Capture the cell that displays the provided text and extract its (x, y) central coordinate. 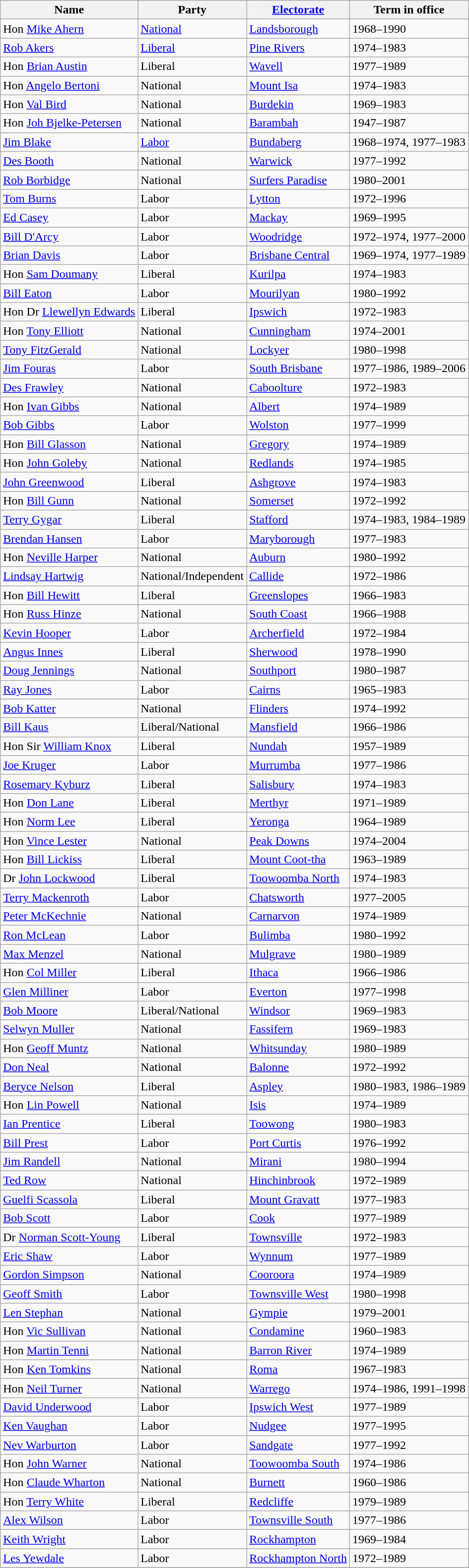
Bill Kaus (69, 727)
1969–1995 (409, 217)
1972–1974, 1977–2000 (409, 237)
Barron River (298, 1350)
Des Frawley (69, 387)
Mount Gravatt (298, 1199)
Flinders (298, 708)
Gregory (298, 444)
1972–1984 (409, 633)
Lytton (298, 198)
1974–2004 (409, 841)
Bob Moore (69, 1010)
1979–1989 (409, 1502)
Barambah (298, 123)
Condamine (298, 1331)
Hon Bill Gunn (69, 501)
1960–1983 (409, 1331)
Hon Martin Tenni (69, 1350)
Kevin Hooper (69, 633)
Wavell (298, 66)
Jim Fouras (69, 369)
Cairns (298, 690)
Rockhampton (298, 1539)
1974–1985 (409, 463)
Eric Shaw (69, 1256)
Hon Mike Ahern (69, 29)
Aspley (298, 1086)
1980–1987 (409, 671)
Term in office (409, 10)
Gympie (298, 1313)
Terry Mackenroth (69, 897)
Doug Jennings (69, 671)
Albert (298, 406)
Alex Wilson (69, 1520)
1969–1974, 1977–1989 (409, 255)
Hon Terry White (69, 1502)
Bill Eaton (69, 293)
Brian Davis (69, 255)
1965–1983 (409, 690)
Fassifern (298, 1029)
Gordon Simpson (69, 1275)
1980–1983, 1986–1989 (409, 1086)
Toowoomba North (298, 878)
Warrego (298, 1388)
Keith Wright (69, 1539)
1974–1986, 1991–1998 (409, 1388)
Bob Gibbs (69, 425)
Landsborough (298, 29)
1977–1986, 1989–2006 (409, 369)
Nev Warburton (69, 1445)
Tony FitzGerald (69, 350)
1969–1984 (409, 1539)
Brisbane Central (298, 255)
Hon Angelo Bertoni (69, 85)
Redcliffe (298, 1502)
1947–1987 (409, 123)
Murrumba (298, 765)
Isis (298, 1105)
Hon Bill Lickiss (69, 860)
1977–1998 (409, 992)
Hon Dr Llewellyn Edwards (69, 312)
1972–1996 (409, 198)
Guelfi Scassola (69, 1199)
Ray Jones (69, 690)
Bill D'Arcy (69, 237)
1974–1986 (409, 1464)
1978–1990 (409, 652)
Cook (298, 1218)
Ted Row (69, 1181)
Mansfield (298, 727)
Sandgate (298, 1445)
Hon Claude Wharton (69, 1483)
1967–1983 (409, 1369)
Dr John Lockwood (69, 878)
Hon Joh Bjelke-Petersen (69, 123)
Mulgrave (298, 954)
Rob Akers (69, 48)
Maryborough (298, 538)
Hon Norm Lee (69, 821)
South Brisbane (298, 369)
Beryce Nelson (69, 1086)
Pine Rivers (298, 48)
Hon Neville Harper (69, 558)
Hon Tony Elliott (69, 331)
Jim Blake (69, 142)
Mount Isa (298, 85)
Peter McKechnie (69, 916)
Townsville South (298, 1520)
Ipswich West (298, 1407)
Ken Vaughan (69, 1426)
Nundah (298, 746)
1974–1992 (409, 708)
Somerset (298, 501)
Rosemary Kyburz (69, 784)
Bulimba (298, 935)
Hon Ivan Gibbs (69, 406)
1966–1988 (409, 614)
Don Neal (69, 1067)
Lockyer (298, 350)
Everton (298, 992)
Merthyr (298, 803)
Hon Bill Hewitt (69, 595)
Mourilyan (298, 293)
National/Independent (193, 576)
Bob Katter (69, 708)
Callide (298, 576)
Hon Sam Doumany (69, 274)
Lindsay Hartwig (69, 576)
Townsville (298, 1237)
Redlands (298, 463)
Windsor (298, 1010)
1957–1989 (409, 746)
Tom Burns (69, 198)
Hon Brian Austin (69, 66)
Port Curtis (298, 1142)
Hinchinbrook (298, 1181)
Sherwood (298, 652)
Ashgrove (298, 482)
Hon Sir William Knox (69, 746)
Hon Neil Turner (69, 1388)
Wynnum (298, 1256)
John Greenwood (69, 482)
1977–1999 (409, 425)
Toowoomba South (298, 1464)
Hon Ken Tomkins (69, 1369)
1963–1989 (409, 860)
1977–2005 (409, 897)
Ron McLean (69, 935)
Hon Geoff Muntz (69, 1048)
Balonne (298, 1067)
1976–1992 (409, 1142)
1972–1986 (409, 576)
Hon Vince Lester (69, 841)
Archerfield (298, 633)
1966–1983 (409, 595)
Ithaca (298, 973)
1980–1983 (409, 1124)
Hon Lin Powell (69, 1105)
Whitsunday (298, 1048)
Rob Borbidge (69, 180)
Stafford (298, 519)
1974–2001 (409, 331)
Hon Don Lane (69, 803)
Selwyn Muller (69, 1029)
Brendan Hansen (69, 538)
Nudgee (298, 1426)
Kurilpa (298, 274)
Hon Val Bird (69, 104)
Ed Casey (69, 217)
Peak Downs (298, 841)
Mirani (298, 1162)
Auburn (298, 558)
Name (69, 10)
Toowong (298, 1124)
Wolston (298, 425)
Electorate (298, 10)
Bob Scott (69, 1218)
1960–1986 (409, 1483)
Hon Russ Hinze (69, 614)
Glen Milliner (69, 992)
Townsville West (298, 1294)
Les Yewdale (69, 1558)
1979–2001 (409, 1313)
Chatsworth (298, 897)
Geoff Smith (69, 1294)
Roma (298, 1369)
Mackay (298, 217)
Mount Coot-tha (298, 860)
Ipswich (298, 312)
Caboolture (298, 387)
Joe Kruger (69, 765)
Bundaberg (298, 142)
Bill Prest (69, 1142)
1968–1990 (409, 29)
Ian Prentice (69, 1124)
Terry Gygar (69, 519)
Hon John Warner (69, 1464)
Max Menzel (69, 954)
Angus Innes (69, 652)
1971–1989 (409, 803)
1964–1989 (409, 821)
Rockhampton North (298, 1558)
Dr Norman Scott-Young (69, 1237)
1980–1994 (409, 1162)
Burdekin (298, 104)
David Underwood (69, 1407)
Woodridge (298, 237)
Len Stephan (69, 1313)
Yeronga (298, 821)
Hon Vic Sullivan (69, 1331)
Hon Bill Glasson (69, 444)
Carnarvon (298, 916)
Party (193, 10)
Hon Col Miller (69, 973)
Hon John Goleby (69, 463)
1980–2001 (409, 180)
Cooroora (298, 1275)
Burnett (298, 1483)
1977–1995 (409, 1426)
South Coast (298, 614)
1968–1974, 1977–1983 (409, 142)
Greenslopes (298, 595)
Cunningham (298, 331)
Warwick (298, 161)
Des Booth (69, 161)
1974–1983, 1984–1989 (409, 519)
Jim Randell (69, 1162)
Surfers Paradise (298, 180)
Southport (298, 671)
Salisbury (298, 784)
